For the text-containing cell, return its midpoint in (x, y) coordinate format. 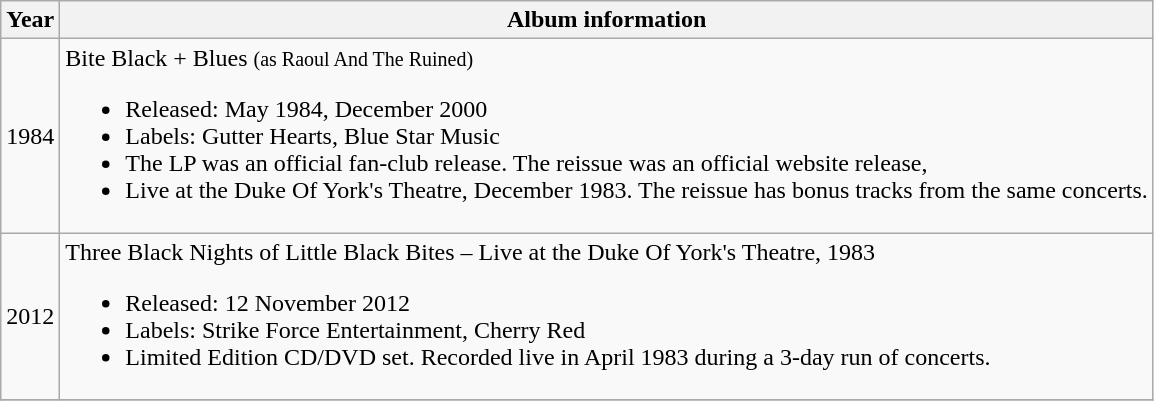
Album information (607, 20)
2012 (30, 316)
Year (30, 20)
1984 (30, 136)
